Output the [x, y] coordinate of the center of the cell containing the given text.  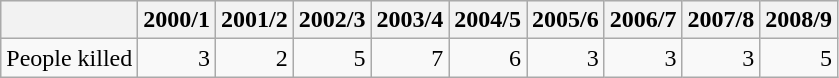
2002/3 [332, 20]
2005/6 [565, 20]
2008/9 [799, 20]
7 [410, 58]
2 [255, 58]
2001/2 [255, 20]
2000/1 [177, 20]
People killed [70, 58]
2003/4 [410, 20]
2004/5 [488, 20]
2006/7 [643, 20]
6 [488, 58]
2007/8 [721, 20]
